Find where the given text appears and provide that cell's center as [X, Y] coordinate. 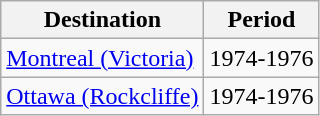
Destination [102, 20]
Period [262, 20]
Montreal (Victoria) [102, 58]
Ottawa (Rockcliffe) [102, 96]
